For the text-containing cell, return its midpoint in [x, y] coordinate format. 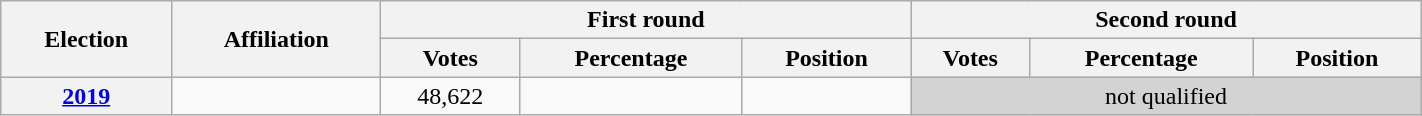
not qualified [1166, 96]
Second round [1166, 20]
48,622 [450, 96]
Affiliation [276, 39]
Election [86, 39]
First round [646, 20]
2019 [86, 96]
